Locate the cell with the specified text and output its (x, y) center coordinate. 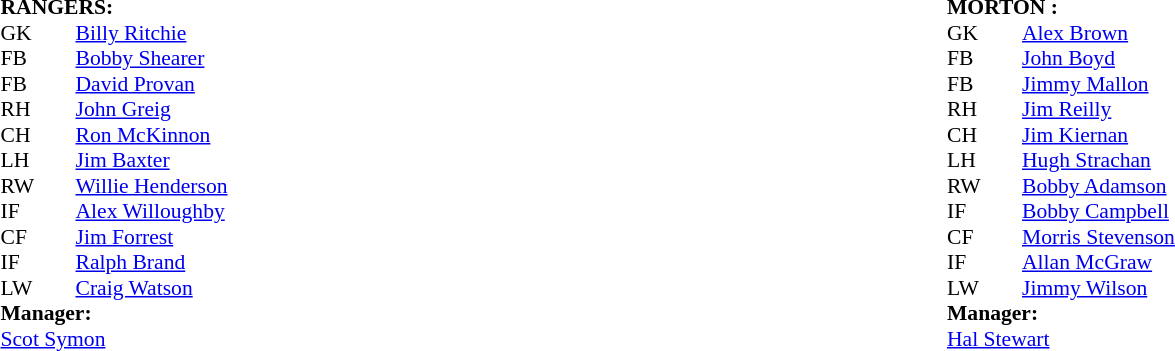
Craig Watson (152, 288)
Allan McGraw (1098, 263)
Ralph Brand (152, 263)
Jim Kiernan (1098, 135)
David Provan (152, 84)
Billy Ritchie (152, 33)
Jim Reilly (1098, 109)
John Boyd (1098, 59)
Jim Baxter (152, 161)
Bobby Campbell (1098, 211)
Jim Forrest (152, 237)
Alex Willoughby (152, 211)
John Greig (152, 109)
Hugh Strachan (1098, 161)
Alex Brown (1098, 33)
Bobby Adamson (1098, 186)
Jimmy Mallon (1098, 84)
Jimmy Wilson (1098, 288)
Bobby Shearer (152, 59)
Morris Stevenson (1098, 237)
Ron McKinnon (152, 135)
Willie Henderson (152, 186)
